Find where the given text appears and provide that cell's center as [x, y] coordinate. 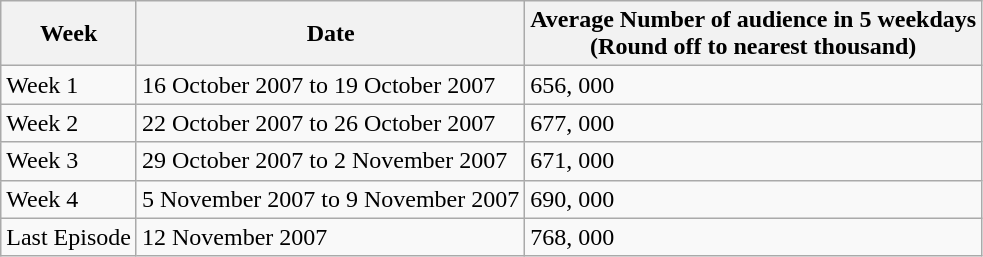
671, 000 [754, 161]
Week 1 [69, 85]
768, 000 [754, 237]
22 October 2007 to 26 October 2007 [330, 123]
677, 000 [754, 123]
5 November 2007 to 9 November 2007 [330, 199]
Date [330, 34]
Week 4 [69, 199]
12 November 2007 [330, 237]
690, 000 [754, 199]
Week 2 [69, 123]
Week 3 [69, 161]
Week [69, 34]
29 October 2007 to 2 November 2007 [330, 161]
16 October 2007 to 19 October 2007 [330, 85]
Last Episode [69, 237]
656, 000 [754, 85]
Average Number of audience in 5 weekdays (Round off to nearest thousand) [754, 34]
